Determine the (x, y) coordinate at the center of the cell enclosing the given text.  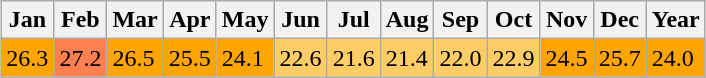
Apr (190, 20)
25.7 (620, 58)
25.5 (190, 58)
Jan (28, 20)
Aug (407, 20)
Mar (135, 20)
24.5 (566, 58)
21.4 (407, 58)
26.3 (28, 58)
Sep (460, 20)
Jul (354, 20)
24.0 (676, 58)
Jun (300, 20)
27.2 (80, 58)
Year (676, 20)
22.9 (514, 58)
24.1 (245, 58)
22.6 (300, 58)
Oct (514, 20)
May (245, 20)
26.5 (135, 58)
Dec (620, 20)
21.6 (354, 58)
Feb (80, 20)
22.0 (460, 58)
Nov (566, 20)
